Search for the cell housing the specified text and yield its [x, y] center coordinate. 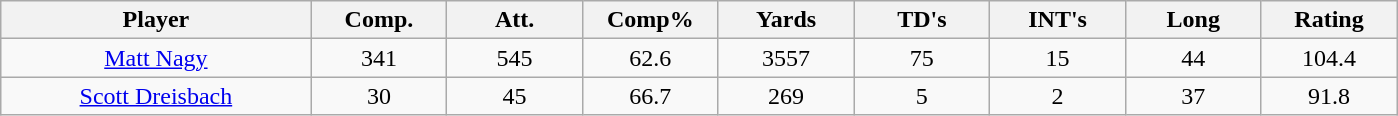
TD's [922, 20]
104.4 [1329, 58]
Att. [515, 20]
269 [786, 96]
545 [515, 58]
30 [379, 96]
341 [379, 58]
62.6 [650, 58]
15 [1058, 58]
66.7 [650, 96]
2 [1058, 96]
Scott Dreisbach [156, 96]
Rating [1329, 20]
Long [1193, 20]
INT's [1058, 20]
Comp. [379, 20]
3557 [786, 58]
44 [1193, 58]
Matt Nagy [156, 58]
37 [1193, 96]
Comp% [650, 20]
91.8 [1329, 96]
5 [922, 96]
75 [922, 58]
45 [515, 96]
Yards [786, 20]
Player [156, 20]
